Provide the [x, y] coordinate of the cell's center where the given text is located.  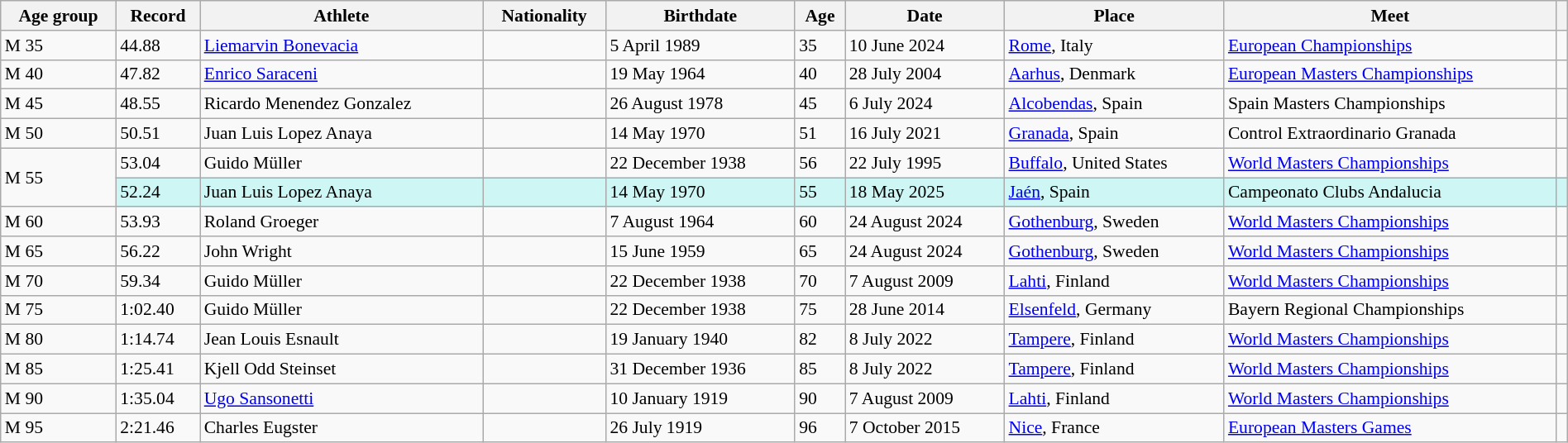
53.04 [157, 163]
European Championships [1390, 45]
5 April 1989 [700, 45]
Campeonato Clubs Andalucia [1390, 193]
45 [820, 104]
Elsenfeld, Germany [1115, 310]
M 55 [59, 177]
52.24 [157, 193]
M 80 [59, 340]
40 [820, 74]
Aarhus, Denmark [1115, 74]
82 [820, 340]
Nice, France [1115, 428]
Kjell Odd Steinset [342, 369]
M 50 [59, 134]
Control Extraordinario Granada [1390, 134]
10 January 1919 [700, 398]
55 [820, 193]
Liemarvin Bonevacia [342, 45]
Alcobendas, Spain [1115, 104]
1:35.04 [157, 398]
90 [820, 398]
Roland Groeger [342, 222]
47.82 [157, 74]
Birthdate [700, 16]
28 June 2014 [925, 310]
59.34 [157, 281]
44.88 [157, 45]
7 October 2015 [925, 428]
1:02.40 [157, 310]
M 75 [59, 310]
M 95 [59, 428]
56.22 [157, 251]
19 January 1940 [700, 340]
M 45 [59, 104]
75 [820, 310]
22 July 1995 [925, 163]
10 June 2024 [925, 45]
M 85 [59, 369]
Spain Masters Championships [1390, 104]
7 August 1964 [700, 222]
M 40 [59, 74]
1:25.41 [157, 369]
Record [157, 16]
Charles Eugster [342, 428]
1:14.74 [157, 340]
35 [820, 45]
15 June 1959 [700, 251]
European Masters Games [1390, 428]
M 60 [59, 222]
Athlete [342, 16]
Buffalo, United States [1115, 163]
Nationality [544, 16]
51 [820, 134]
Ricardo Menendez Gonzalez [342, 104]
65 [820, 251]
Ugo Sansonetti [342, 398]
Meet [1390, 16]
53.93 [157, 222]
Place [1115, 16]
96 [820, 428]
Age group [59, 16]
6 July 2024 [925, 104]
M 35 [59, 45]
2:21.46 [157, 428]
18 May 2025 [925, 193]
M 90 [59, 398]
56 [820, 163]
Rome, Italy [1115, 45]
31 December 1936 [700, 369]
Date [925, 16]
Age [820, 16]
60 [820, 222]
Bayern Regional Championships [1390, 310]
Granada, Spain [1115, 134]
M 70 [59, 281]
Jean Louis Esnault [342, 340]
85 [820, 369]
26 July 1919 [700, 428]
Enrico Saraceni [342, 74]
John Wright [342, 251]
16 July 2021 [925, 134]
70 [820, 281]
Jaén, Spain [1115, 193]
48.55 [157, 104]
19 May 1964 [700, 74]
28 July 2004 [925, 74]
M 65 [59, 251]
European Masters Championships [1390, 74]
50.51 [157, 134]
26 August 1978 [700, 104]
